Scan for the cell matching the given text and deliver its (x, y) coordinate at center. 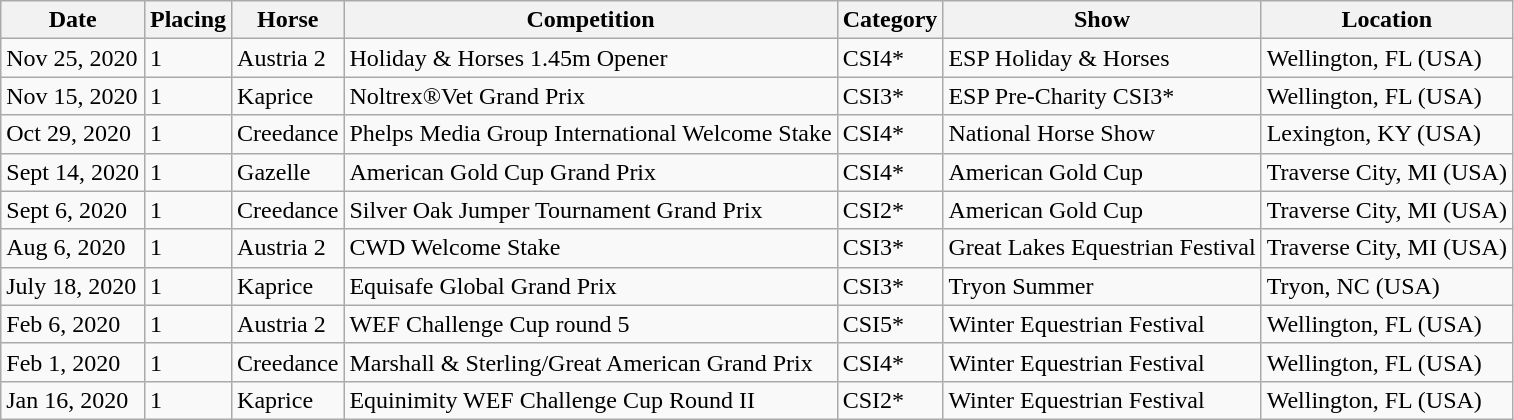
Feb 6, 2020 (73, 324)
WEF Challenge Cup round 5 (590, 324)
Oct 29, 2020 (73, 134)
Great Lakes Equestrian Festival (1102, 248)
ESP Holiday & Horses (1102, 58)
Tryon, NC (USA) (1386, 286)
Feb 1, 2020 (73, 362)
Nov 25, 2020 (73, 58)
Tryon Summer (1102, 286)
Category (890, 20)
Sept 14, 2020 (73, 172)
Equisafe Global Grand Prix (590, 286)
CSI5* (890, 324)
Equinimity WEF Challenge Cup Round II (590, 400)
Marshall & Sterling/Great American Grand Prix (590, 362)
Placing (188, 20)
Location (1386, 20)
Noltrex®Vet Grand Prix (590, 96)
Date (73, 20)
Gazelle (288, 172)
July 18, 2020 (73, 286)
Silver Oak Jumper Tournament Grand Prix (590, 210)
Phelps Media Group International Welcome Stake (590, 134)
Holiday & Horses 1.45m Opener (590, 58)
National Horse Show (1102, 134)
Lexington, KY (USA) (1386, 134)
CWD Welcome Stake (590, 248)
Aug 6, 2020 (73, 248)
ESP Pre-Charity CSI3* (1102, 96)
Nov 15, 2020 (73, 96)
American Gold Cup Grand Prix (590, 172)
Sept 6, 2020 (73, 210)
Horse (288, 20)
Jan 16, 2020 (73, 400)
Show (1102, 20)
Competition (590, 20)
